For the text-containing cell, return its midpoint in [x, y] coordinate format. 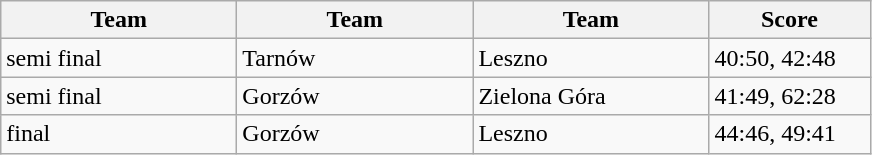
Score [790, 20]
Tarnów [355, 58]
44:46, 49:41 [790, 134]
41:49, 62:28 [790, 96]
Zielona Góra [591, 96]
final [119, 134]
40:50, 42:48 [790, 58]
